Provide the (x, y) coordinate of the cell's center where the given text is located.  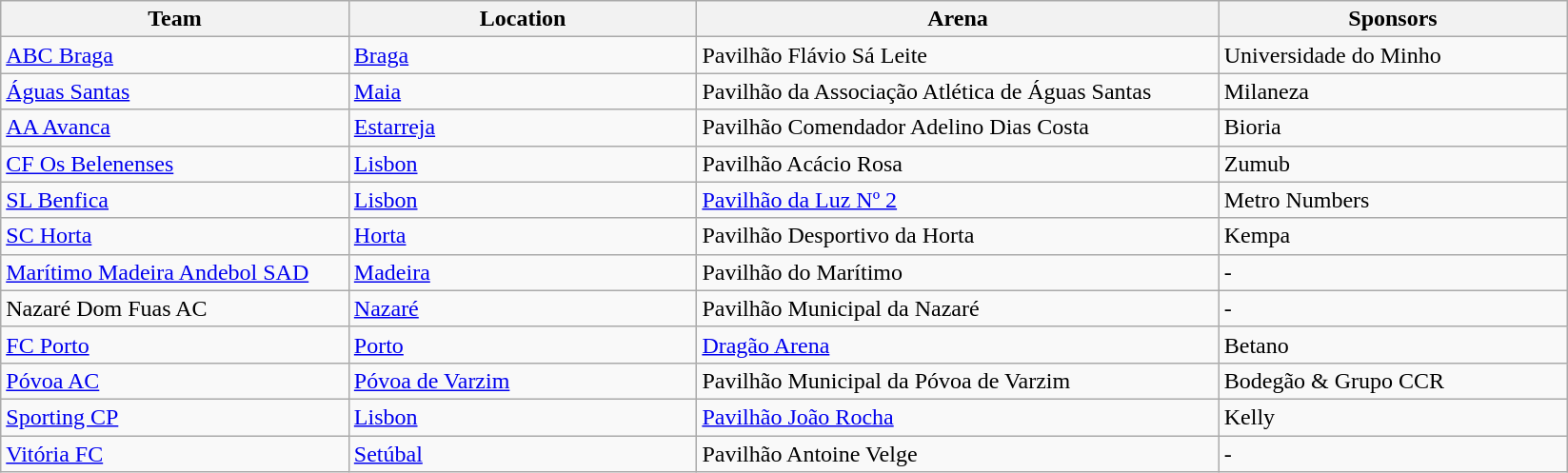
Pavilhão do Marítimo (958, 272)
Horta (523, 236)
Pavilhão Desportivo da Horta (958, 236)
Pavilhão Antoine Velge (958, 454)
Porto (523, 345)
Nazaré (523, 308)
Madeira (523, 272)
Pavilhão Comendador Adelino Dias Costa (958, 128)
Maia (523, 91)
Águas Santas (175, 91)
AA Avanca (175, 128)
Kelly (1393, 417)
Bodegão & Grupo CCR (1393, 381)
Team (175, 19)
Setúbal (523, 454)
Pavilhão João Rocha (958, 417)
SL Benfica (175, 200)
Location (523, 19)
Pavilhão Municipal da Nazaré (958, 308)
Dragão Arena (958, 345)
Nazaré Dom Fuas AC (175, 308)
Pavilhão da Luz Nº 2 (958, 200)
Vitória FC (175, 454)
Marítimo Madeira Andebol SAD (175, 272)
Arena (958, 19)
Pavilhão Acácio Rosa (958, 164)
CF Os Belenenses (175, 164)
Bioria (1393, 128)
Metro Numbers (1393, 200)
Milaneza (1393, 91)
Betano (1393, 345)
Póvoa AC (175, 381)
Pavilhão Municipal da Póvoa de Varzim (958, 381)
Kempa (1393, 236)
Sporting CP (175, 417)
Pavilhão Flávio Sá Leite (958, 55)
FC Porto (175, 345)
Pavilhão da Associação Atlética de Águas Santas (958, 91)
SC Horta (175, 236)
Sponsors (1393, 19)
Póvoa de Varzim (523, 381)
Estarreja (523, 128)
Universidade do Minho (1393, 55)
Zumub (1393, 164)
ABC Braga (175, 55)
Braga (523, 55)
